Detect which cell encompasses the target text, then output its [x, y] center coordinate. 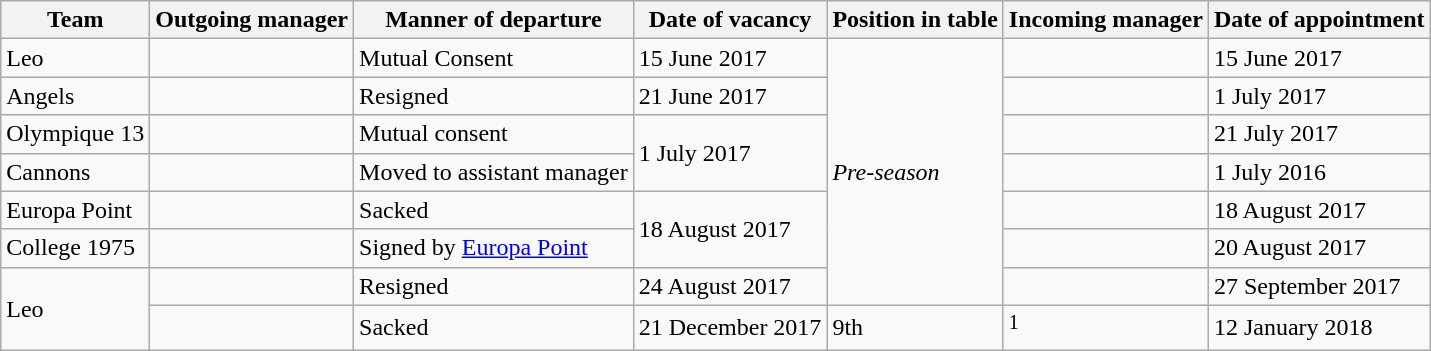
Team [76, 20]
24 August 2017 [730, 286]
Manner of departure [494, 20]
Outgoing manager [252, 20]
Cannons [76, 172]
1 July 2016 [1319, 172]
12 January 2018 [1319, 328]
Olympique 13 [76, 134]
Mutual Consent [494, 58]
9th [915, 328]
Incoming manager [1106, 20]
College 1975 [76, 248]
Europa Point [76, 210]
Date of appointment [1319, 20]
21 December 2017 [730, 328]
20 August 2017 [1319, 248]
Pre-season [915, 172]
Signed by Europa Point [494, 248]
Angels [76, 96]
21 June 2017 [730, 96]
Mutual consent [494, 134]
27 September 2017 [1319, 286]
21 July 2017 [1319, 134]
Position in table [915, 20]
1 [1106, 328]
Date of vacancy [730, 20]
Moved to assistant manager [494, 172]
